Locate the cell with the specified text and output its [x, y] center coordinate. 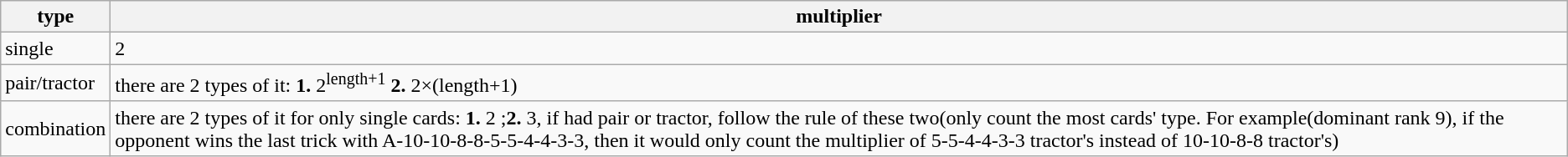
multiplier [839, 17]
combination [55, 129]
2 [839, 48]
single [55, 48]
there are 2 types of it: 1. 2length+1 2. 2×(length+1) [839, 84]
type [55, 17]
pair/tractor [55, 84]
